Detect which cell encompasses the target text, then output its [X, Y] center coordinate. 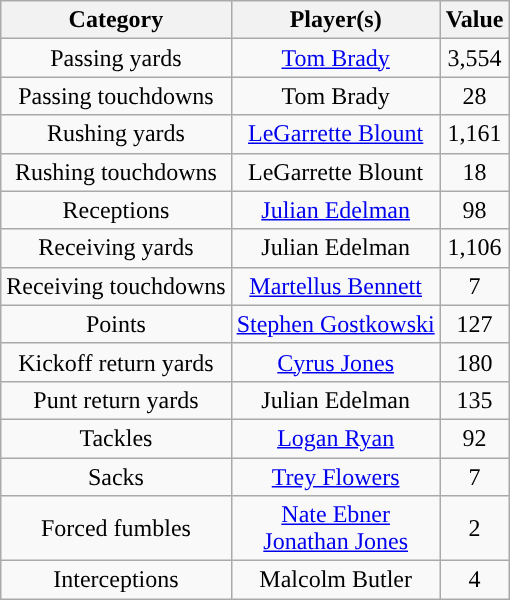
Player(s) [336, 20]
3,554 [474, 58]
92 [474, 438]
Tackles [116, 438]
127 [474, 324]
180 [474, 362]
Trey Flowers [336, 477]
Sacks [116, 477]
Receiving yards [116, 248]
2 [474, 528]
18 [474, 172]
Points [116, 324]
Forced fumbles [116, 528]
Malcolm Butler [336, 580]
Interceptions [116, 580]
Logan Ryan [336, 438]
Receptions [116, 210]
Rushing yards [116, 134]
Cyrus Jones [336, 362]
Punt return yards [116, 400]
28 [474, 96]
Passing yards [116, 58]
1,161 [474, 134]
Receiving touchdowns [116, 286]
Nate EbnerJonathan Jones [336, 528]
Category [116, 20]
Rushing touchdowns [116, 172]
4 [474, 580]
135 [474, 400]
Passing touchdowns [116, 96]
Martellus Bennett [336, 286]
Kickoff return yards [116, 362]
98 [474, 210]
1,106 [474, 248]
Value [474, 20]
Stephen Gostkowski [336, 324]
